Capture the cell that displays the provided text and extract its [x, y] central coordinate. 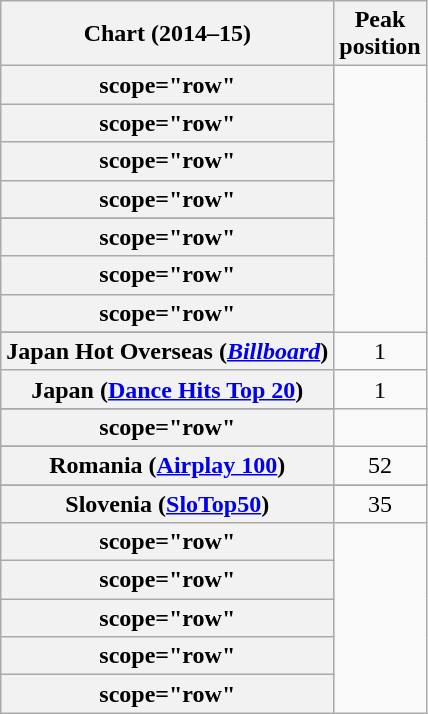
Japan Hot Overseas (Billboard) [168, 351]
52 [380, 465]
Chart (2014–15) [168, 34]
Japan (Dance Hits Top 20) [168, 389]
Romania (Airplay 100) [168, 465]
Peakposition [380, 34]
35 [380, 503]
Slovenia (SloTop50) [168, 503]
